Search for the cell housing the specified text and yield its (X, Y) center coordinate. 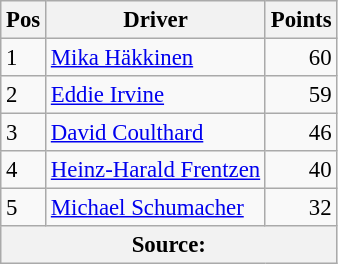
2 (24, 95)
Mika Häkkinen (156, 58)
4 (24, 170)
Points (300, 20)
59 (300, 95)
40 (300, 170)
1 (24, 58)
Eddie Irvine (156, 95)
Source: (169, 245)
David Coulthard (156, 133)
Pos (24, 20)
Michael Schumacher (156, 208)
3 (24, 133)
5 (24, 208)
Heinz-Harald Frentzen (156, 170)
Driver (156, 20)
46 (300, 133)
32 (300, 208)
60 (300, 58)
